Scan for the cell matching the given text and deliver its [x, y] coordinate at center. 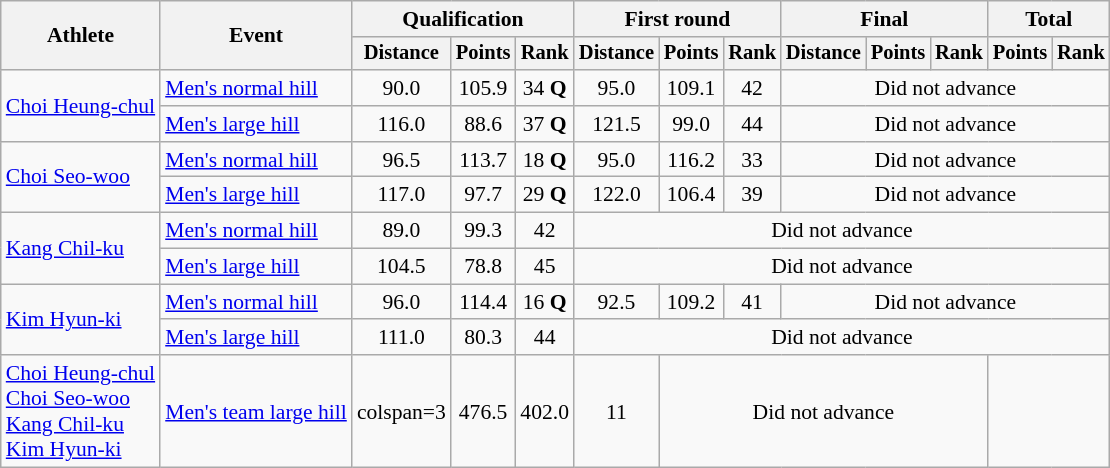
Total [1049, 19]
122.0 [616, 195]
Kim Hyun-ki [80, 320]
99.0 [691, 124]
Final [884, 19]
92.5 [616, 302]
99.3 [483, 231]
39 [752, 195]
476.5 [483, 411]
109.2 [691, 302]
97.7 [483, 195]
96.5 [402, 160]
88.6 [483, 124]
117.0 [402, 195]
33 [752, 160]
First round [678, 19]
41 [752, 302]
78.8 [483, 267]
16 Q [544, 302]
96.0 [402, 302]
Choi Heung-chul [80, 106]
113.7 [483, 160]
116.2 [691, 160]
Event [256, 36]
Kang Chil-ku [80, 248]
Qualification [463, 19]
Men's team large hill [256, 411]
121.5 [616, 124]
106.4 [691, 195]
90.0 [402, 88]
109.1 [691, 88]
colspan=3 [402, 411]
Athlete [80, 36]
104.5 [402, 267]
114.4 [483, 302]
402.0 [544, 411]
37 Q [544, 124]
34 Q [544, 88]
Choi Heung-chulChoi Seo-wooKang Chil-kuKim Hyun-ki [80, 411]
105.9 [483, 88]
45 [544, 267]
80.3 [483, 338]
Choi Seo-woo [80, 178]
29 Q [544, 195]
116.0 [402, 124]
11 [616, 411]
111.0 [402, 338]
18 Q [544, 160]
89.0 [402, 231]
